Scan for the cell matching the given text and deliver its [x, y] coordinate at center. 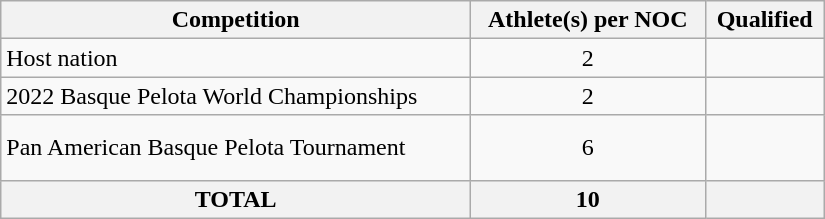
Competition [236, 20]
TOTAL [236, 199]
2022 Basque Pelota World Championships [236, 96]
Qualified [764, 20]
Host nation [236, 58]
Athlete(s) per NOC [588, 20]
10 [588, 199]
Pan American Basque Pelota Tournament [236, 148]
6 [588, 148]
